Scan for the cell matching the given text and deliver its [X, Y] coordinate at center. 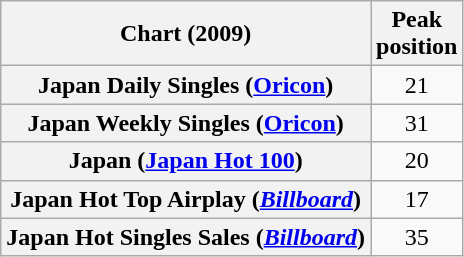
Peakposition [417, 34]
Japan Hot Singles Sales (Billboard) [186, 237]
Japan (Japan Hot 100) [186, 161]
21 [417, 85]
20 [417, 161]
31 [417, 123]
Chart (2009) [186, 34]
Japan Hot Top Airplay (Billboard) [186, 199]
Japan Daily Singles (Oricon) [186, 85]
35 [417, 237]
Japan Weekly Singles (Oricon) [186, 123]
17 [417, 199]
